From the cell containing the given text, extract its center point as [X, Y] coordinate. 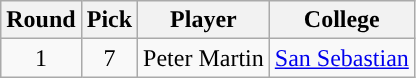
San Sebastian [342, 58]
1 [41, 58]
Pick [109, 20]
Player [204, 20]
Peter Martin [204, 58]
Round [41, 20]
College [342, 20]
7 [109, 58]
